For the text-containing cell, return its midpoint in [X, Y] coordinate format. 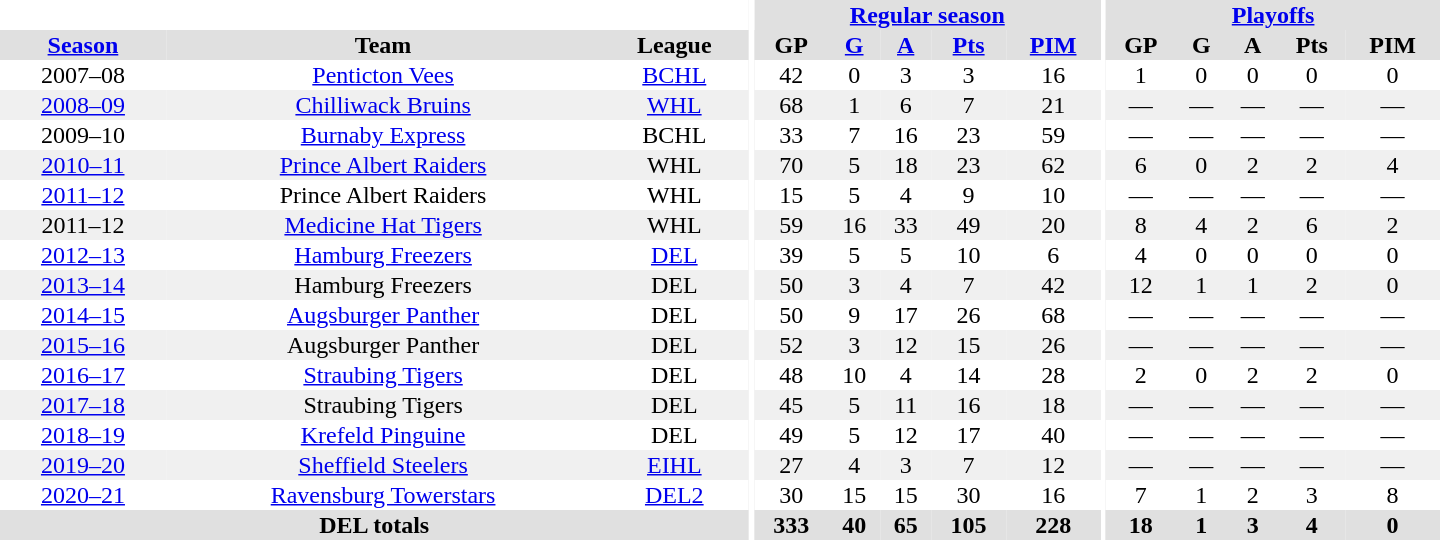
20 [1054, 225]
333 [791, 525]
2013–14 [83, 285]
Krefeld Pinguine [383, 435]
Sheffield Steelers [383, 465]
39 [791, 255]
League [674, 45]
11 [906, 405]
Ravensburg Towerstars [383, 495]
65 [906, 525]
2016–17 [83, 375]
70 [791, 165]
28 [1054, 375]
21 [1054, 105]
27 [791, 465]
48 [791, 375]
Chilliwack Bruins [383, 105]
2010–11 [83, 165]
Team [383, 45]
14 [968, 375]
105 [968, 525]
45 [791, 405]
52 [791, 345]
2009–10 [83, 135]
2012–13 [83, 255]
Penticton Vees [383, 75]
2018–19 [83, 435]
Burnaby Express [383, 135]
2019–20 [83, 465]
Season [83, 45]
Playoffs [1273, 15]
2014–15 [83, 315]
2020–21 [83, 495]
Medicine Hat Tigers [383, 225]
DEL2 [674, 495]
EIHL [674, 465]
Regular season [927, 15]
DEL totals [374, 525]
2017–18 [83, 405]
62 [1054, 165]
2008–09 [83, 105]
2015–16 [83, 345]
2007–08 [83, 75]
228 [1054, 525]
